Return [x, y] of the center of cell containing provided text 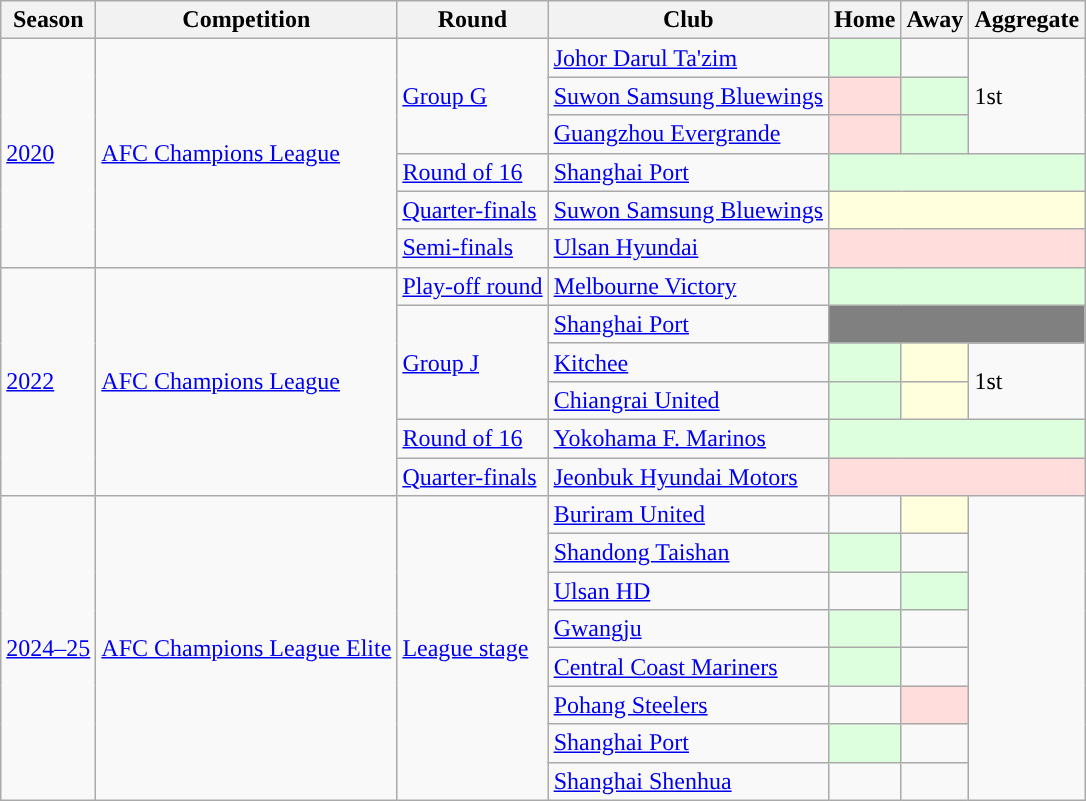
Play-off round [472, 286]
2024–25 [48, 648]
Semi-finals [472, 248]
Kitchee [688, 362]
Shandong Taishan [688, 553]
AFC Champions League Elite [246, 648]
Ulsan Hyundai [688, 248]
Shanghai Shenhua [688, 781]
Group G [472, 96]
Home [865, 20]
Club [688, 20]
Johor Darul Ta'zim [688, 58]
League stage [472, 648]
2022 [48, 381]
Group J [472, 362]
Ulsan HD [688, 591]
Yokohama F. Marinos [688, 438]
Gwangju [688, 629]
Round [472, 20]
Chiangrai United [688, 400]
Pohang Steelers [688, 705]
Away [935, 20]
2020 [48, 153]
Aggregate [1027, 20]
Buriram United [688, 515]
Melbourne Victory [688, 286]
Guangzhou Evergrande [688, 134]
Jeonbuk Hyundai Motors [688, 477]
Season [48, 20]
Central Coast Mariners [688, 667]
Competition [246, 20]
